Detect which cell encompasses the target text, then output its (X, Y) center coordinate. 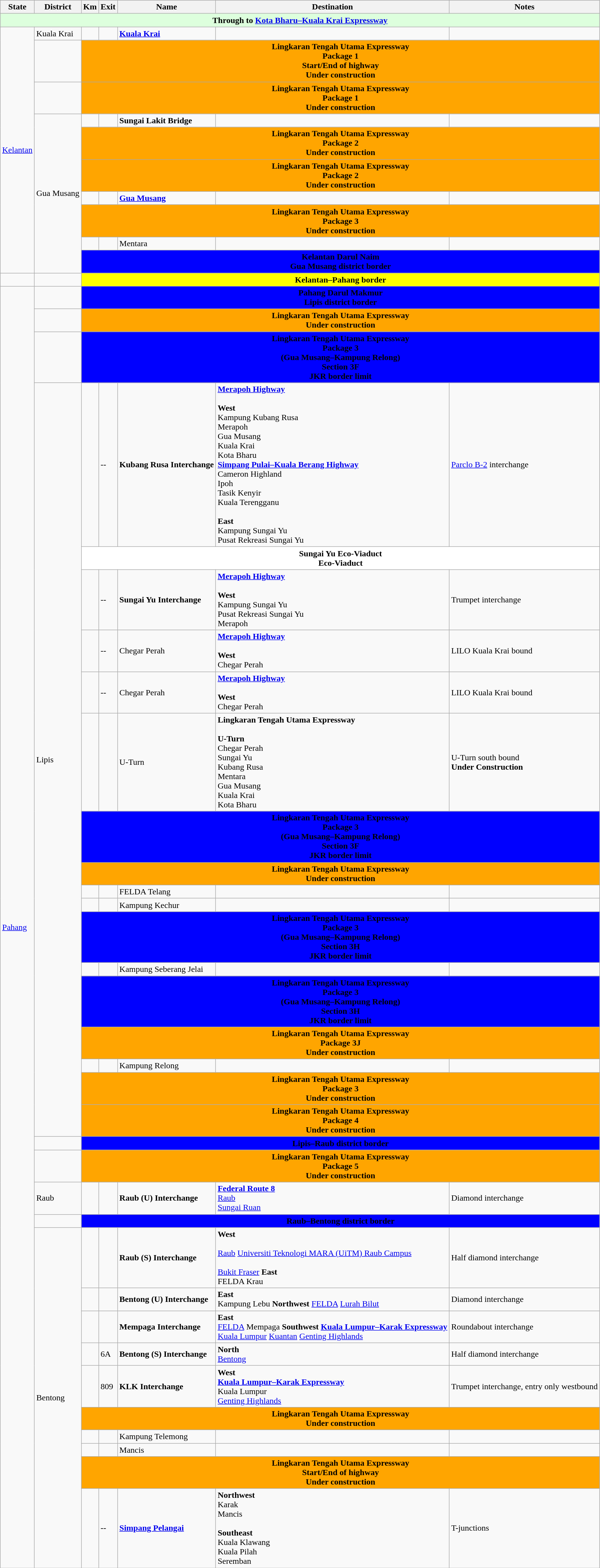
Trumpet interchange (525, 600)
Roundabout interchange (525, 1327)
Lipis (58, 760)
Exit (108, 7)
Kelantan (17, 150)
North Bentong (332, 1354)
Pahang (17, 927)
District (58, 7)
Raub (U) Interchange (166, 1198)
Simpang Pelangai (166, 1528)
Northwest Karak MancisSoutheast Kuala Klawang Kuala Pilah Seremban (332, 1528)
Sungai Yu Eco-ViaductEco-Viaduct (341, 558)
West Kuala Lumpur–Karak ExpresswayKuala LumpurGenting Highlands (332, 1386)
Sungai Yu Interchange (166, 600)
Lipis–Raub district border (341, 1143)
Lingkaran Tengah Utama ExpresswayPackage 1Under construction (341, 98)
Bentong (S) Interchange (166, 1354)
Kelantan Darul NaimGua Musang district border (341, 261)
Mancis (166, 1450)
T-junctions (525, 1528)
KLK Interchange (166, 1386)
Kubang Rusa Interchange (166, 465)
Mentara (166, 243)
Kampung Relong (166, 1066)
Bentong (U) Interchange (166, 1299)
Parclo B-2 interchange (525, 465)
Merapoh HighwayWestKampung Sungai YuPusat Rekreasi Sungai YuMerapoh (332, 600)
Lingkaran Tengah Utama ExpresswayPackage 5Under construction (341, 1166)
Lingkaran Tengah Utama ExpresswayU-TurnChegar PerahSungai YuKubang RusaMentaraGua MusangKuala KraiKota Bharu (332, 762)
Lingkaran Tengah Utama ExpresswayPackage 4Under construction (341, 1121)
Raub (S) Interchange (166, 1258)
809 (108, 1386)
Federal Route 8RaubSungai Ruan (332, 1198)
6A (108, 1354)
East Kampung Lebu Northwest FELDA Lurah Bilut (332, 1299)
Lingkaran Tengah Utama ExpresswayPackage 1Start/End of highwayUnder construction (341, 61)
U-Turn (166, 762)
Lingkaran Tengah Utama ExpresswayStart/End of highwayUnder construction (341, 1473)
Mempaga Interchange (166, 1327)
State (17, 7)
WestRaub Universiti Teknologi MARA (UiTM) Raub Campus Bukit Fraser East FELDA Krau (332, 1258)
Notes (525, 7)
Sungai Lakit Bridge (166, 120)
Lingkaran Tengah Utama ExpresswayPackage 3JUnder construction (341, 1043)
Pahang Darul MakmurLipis district border (341, 298)
FELDA Telang (166, 892)
Raub (58, 1198)
Through to Kota Bharu–Kuala Krai Expressway (300, 20)
Kampung Seberang Jelai (166, 969)
Kampung Telemong (166, 1436)
Name (166, 7)
Kelantan–Pahang border (341, 280)
East FELDA Mempaga Southwest Kuala Lumpur–Karak ExpresswayKuala Lumpur Kuantan Genting Highlands (332, 1327)
Bentong (58, 1398)
Raub–Bentong district border (341, 1221)
Km (90, 7)
Kampung Kechur (166, 905)
Destination (332, 7)
Trumpet interchange, entry only westbound (525, 1386)
U-Turn south boundUnder Construction (525, 762)
